Scan for the cell matching the given text and deliver its [x, y] coordinate at center. 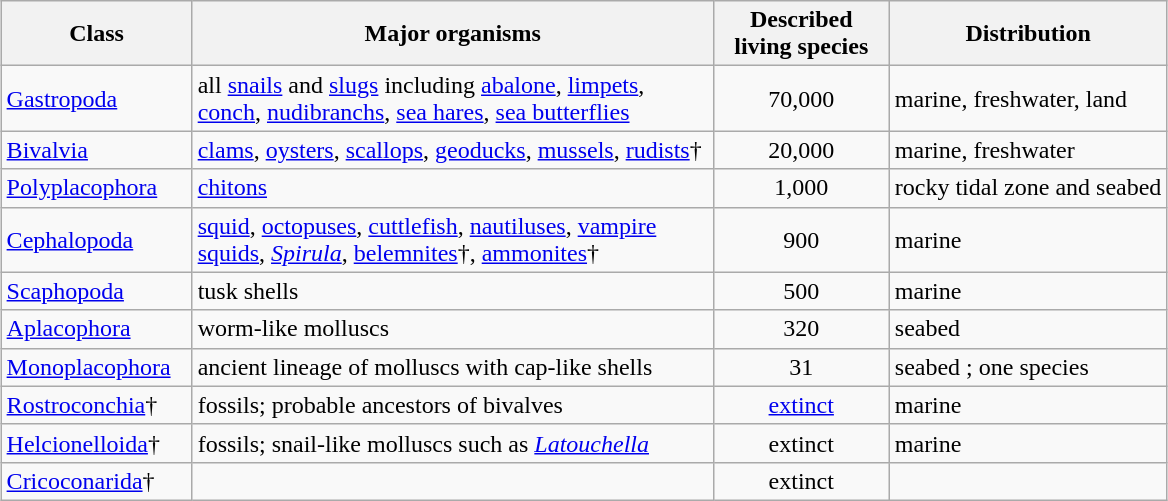
31 [801, 367]
clams, oysters, scallops, geoducks, mussels, rudists† [452, 150]
tusk shells [452, 291]
seabed [1028, 329]
squid, octopuses, cuttlefish, nautiluses, vampire squids, Spirula, belemnites†, ammonites† [452, 240]
chitons [452, 188]
ancient lineage of molluscs with cap-like shells [452, 367]
Major organisms [452, 34]
fossils; probable ancestors of bivalves [452, 405]
1,000 [801, 188]
Distribution [1028, 34]
Bivalvia [96, 150]
Scaphopoda [96, 291]
worm-like molluscs [452, 329]
all snails and slugs including abalone, limpets, conch, nudibranchs, sea hares, sea butterflies [452, 98]
500 [801, 291]
seabed ; one species [1028, 367]
Class [96, 34]
Aplacophora [96, 329]
Monoplacophora [96, 367]
rocky tidal zone and seabed [1028, 188]
Polyplacophora [96, 188]
Rostroconchia† [96, 405]
Helcionelloida† [96, 443]
900 [801, 240]
20,000 [801, 150]
marine, freshwater, land [1028, 98]
Cephalopoda [96, 240]
fossils; snail-like molluscs such as Latouchella [452, 443]
Described living species [801, 34]
70,000 [801, 98]
marine, freshwater [1028, 150]
Cricoconarida† [96, 481]
Gastropoda [96, 98]
320 [801, 329]
